Locate the cell with the specified text and output its [x, y] center coordinate. 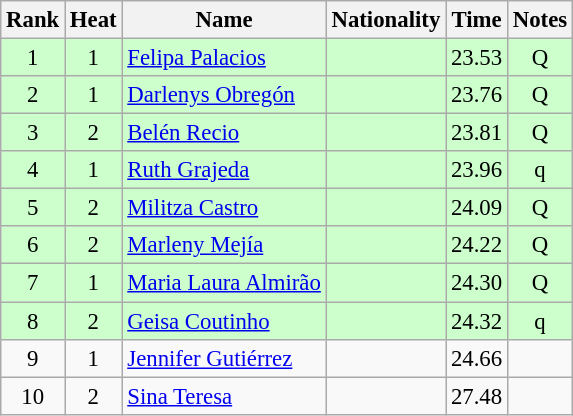
24.32 [477, 321]
24.66 [477, 358]
8 [33, 321]
6 [33, 245]
3 [33, 133]
Name [224, 20]
23.53 [477, 58]
Maria Laura Almirão [224, 283]
4 [33, 170]
Notes [540, 20]
Geisa Coutinho [224, 321]
7 [33, 283]
Belén Recio [224, 133]
Sina Teresa [224, 396]
Nationality [386, 20]
Jennifer Gutiérrez [224, 358]
23.96 [477, 170]
27.48 [477, 396]
5 [33, 208]
23.81 [477, 133]
10 [33, 396]
24.30 [477, 283]
Marleny Mejía [224, 245]
23.76 [477, 95]
Militza Castro [224, 208]
24.22 [477, 245]
Felipa Palacios [224, 58]
24.09 [477, 208]
Time [477, 20]
Rank [33, 20]
Ruth Grajeda [224, 170]
Heat [94, 20]
9 [33, 358]
Darlenys Obregón [224, 95]
